Detect which cell encompasses the target text, then output its (X, Y) center coordinate. 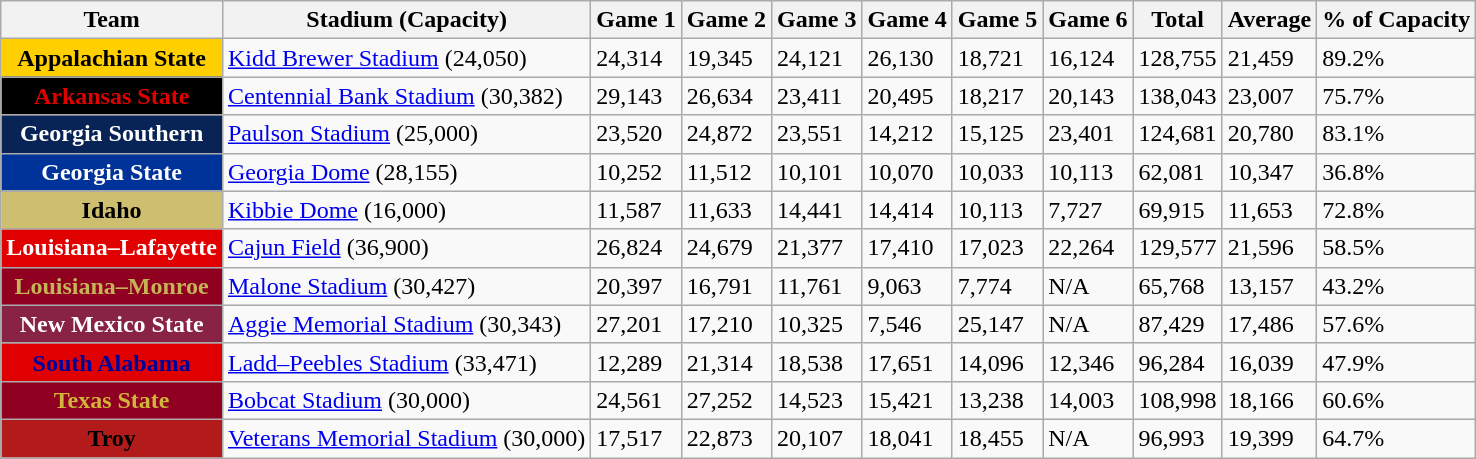
Stadium (Capacity) (406, 20)
New Mexico State (112, 324)
17,486 (1270, 324)
43.2% (1396, 286)
11,512 (726, 172)
18,455 (997, 438)
% of Capacity (1396, 20)
20,397 (636, 286)
12,346 (1088, 362)
17,023 (997, 248)
87,429 (1178, 324)
24,314 (636, 58)
89.2% (1396, 58)
14,212 (907, 134)
26,634 (726, 96)
64.7% (1396, 438)
Georgia Dome (28,155) (406, 172)
72.8% (1396, 210)
Game 2 (726, 20)
Idaho (112, 210)
Paulson Stadium (25,000) (406, 134)
23,007 (1270, 96)
Game 6 (1088, 20)
Game 1 (636, 20)
36.8% (1396, 172)
17,517 (636, 438)
21,459 (1270, 58)
Game 5 (997, 20)
15,421 (907, 400)
60.6% (1396, 400)
26,130 (907, 58)
58.5% (1396, 248)
129,577 (1178, 248)
23,401 (1088, 134)
96,993 (1178, 438)
Centennial Bank Stadium (30,382) (406, 96)
96,284 (1178, 362)
24,121 (817, 58)
11,761 (817, 286)
23,411 (817, 96)
20,495 (907, 96)
138,043 (1178, 96)
10,252 (636, 172)
13,238 (997, 400)
27,252 (726, 400)
Louisiana–Lafayette (112, 248)
108,998 (1178, 400)
South Alabama (112, 362)
Average (1270, 20)
Team (112, 20)
Kidd Brewer Stadium (24,050) (406, 58)
57.6% (1396, 324)
7,727 (1088, 210)
16,039 (1270, 362)
25,147 (997, 324)
24,561 (636, 400)
15,125 (997, 134)
14,003 (1088, 400)
Louisiana–Monroe (112, 286)
19,345 (726, 58)
18,166 (1270, 400)
7,546 (907, 324)
Total (1178, 20)
16,791 (726, 286)
23,520 (636, 134)
Georgia State (112, 172)
Aggie Memorial Stadium (30,343) (406, 324)
10,070 (907, 172)
10,347 (1270, 172)
17,651 (907, 362)
Texas State (112, 400)
21,314 (726, 362)
Bobcat Stadium (30,000) (406, 400)
17,410 (907, 248)
14,441 (817, 210)
21,377 (817, 248)
14,523 (817, 400)
11,633 (726, 210)
11,653 (1270, 210)
22,873 (726, 438)
Veterans Memorial Stadium (30,000) (406, 438)
20,143 (1088, 96)
14,096 (997, 362)
17,210 (726, 324)
27,201 (636, 324)
Cajun Field (36,900) (406, 248)
7,774 (997, 286)
Kibbie Dome (16,000) (406, 210)
11,587 (636, 210)
10,033 (997, 172)
Troy (112, 438)
24,872 (726, 134)
18,538 (817, 362)
Ladd–Peebles Stadium (33,471) (406, 362)
128,755 (1178, 58)
29,143 (636, 96)
22,264 (1088, 248)
10,325 (817, 324)
Appalachian State (112, 58)
75.7% (1396, 96)
16,124 (1088, 58)
13,157 (1270, 286)
Malone Stadium (30,427) (406, 286)
69,915 (1178, 210)
83.1% (1396, 134)
9,063 (907, 286)
14,414 (907, 210)
18,041 (907, 438)
18,217 (997, 96)
21,596 (1270, 248)
12,289 (636, 362)
65,768 (1178, 286)
20,107 (817, 438)
Arkansas State (112, 96)
19,399 (1270, 438)
10,101 (817, 172)
23,551 (817, 134)
Game 4 (907, 20)
24,679 (726, 248)
20,780 (1270, 134)
124,681 (1178, 134)
47.9% (1396, 362)
62,081 (1178, 172)
Game 3 (817, 20)
26,824 (636, 248)
18,721 (997, 58)
Georgia Southern (112, 134)
